Output the [x, y] coordinate of the center of the cell containing the given text.  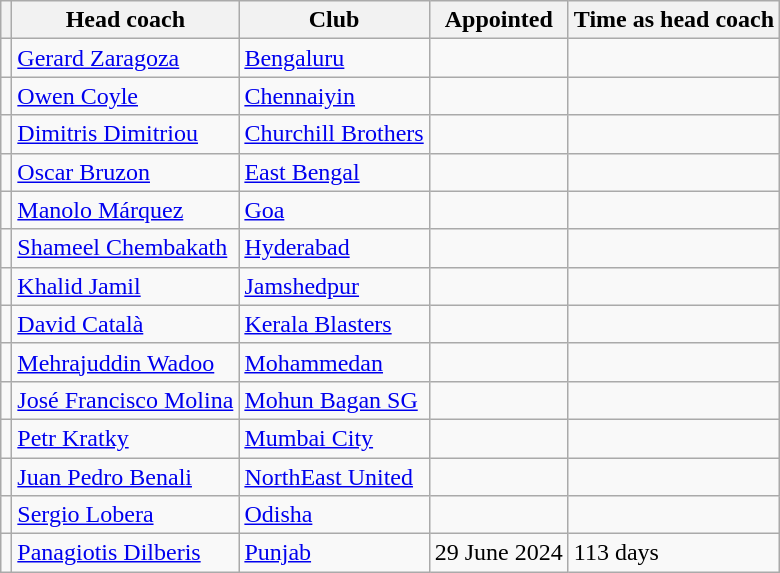
Time as head coach [674, 20]
Dimitris Dimitriou [126, 134]
Sergio Lobera [126, 515]
Mohun Bagan SG [334, 400]
29 June 2024 [498, 553]
Manolo Márquez [126, 210]
Shameel Chembakath [126, 248]
Owen Coyle [126, 96]
Juan Pedro Benali [126, 477]
Bengaluru [334, 58]
Goa [334, 210]
Mohammedan [334, 362]
Jamshedpur [334, 286]
Chennaiyin [334, 96]
Petr Kratky [126, 438]
Khalid Jamil [126, 286]
NorthEast United [334, 477]
Punjab [334, 553]
Panagiotis Dilberis [126, 553]
David Català [126, 324]
Odisha [334, 515]
East Bengal [334, 172]
Gerard Zaragoza [126, 58]
Kerala Blasters [334, 324]
113 days [674, 553]
Churchill Brothers [334, 134]
Club [334, 20]
Mehrajuddin Wadoo [126, 362]
Oscar Bruzon [126, 172]
José Francisco Molina [126, 400]
Appointed [498, 20]
Head coach [126, 20]
Mumbai City [334, 438]
Hyderabad [334, 248]
